Locate the cell with the specified text and output its (X, Y) center coordinate. 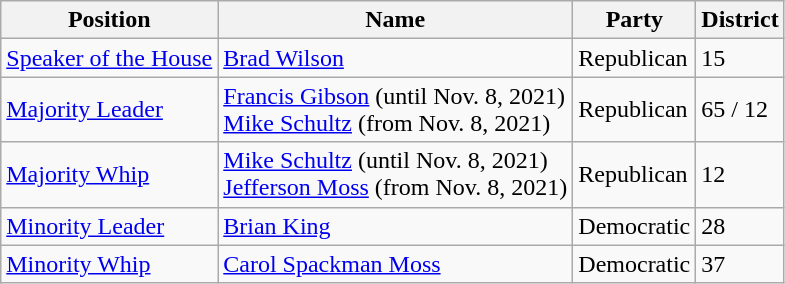
Name (396, 20)
District (740, 20)
Brian King (396, 226)
Speaker of the House (110, 58)
Majority Leader (110, 110)
28 (740, 226)
Francis Gibson (until Nov. 8, 2021)Mike Schultz (from Nov. 8, 2021) (396, 110)
Party (634, 20)
Position (110, 20)
65 / 12 (740, 110)
Minority Whip (110, 264)
Brad Wilson (396, 58)
15 (740, 58)
37 (740, 264)
12 (740, 174)
Carol Spackman Moss (396, 264)
Minority Leader (110, 226)
Majority Whip (110, 174)
Mike Schultz (until Nov. 8, 2021) Jefferson Moss (from Nov. 8, 2021) (396, 174)
